For the text-containing cell, return its midpoint in [X, Y] coordinate format. 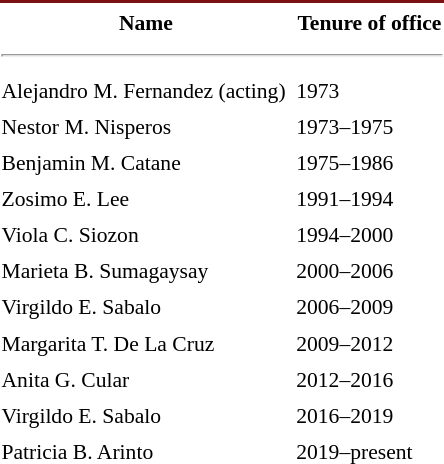
Marieta B. Sumagaysay [146, 270]
Benjamin M. Catane [146, 162]
2009–2012 [370, 342]
1994–2000 [370, 234]
1973 [370, 90]
2000–2006 [370, 270]
Viola C. Siozon [146, 234]
1991–1994 [370, 198]
Anita G. Cular [146, 380]
Alejandro M. Fernandez (acting) [146, 90]
2006–2009 [370, 306]
Name [146, 22]
2012–2016 [370, 380]
Zosimo E. Lee [146, 198]
Tenure of office [370, 22]
Nestor M. Nisperos [146, 126]
1975–1986 [370, 162]
1973–1975 [370, 126]
2016–2019 [370, 416]
Margarita T. De La Cruz [146, 342]
